Extract the (x, y) coordinate from the center of the cell holding the provided text.  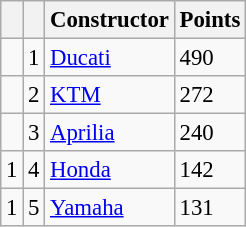
272 (210, 95)
Ducati (110, 58)
3 (34, 133)
142 (210, 170)
Constructor (110, 20)
KTM (110, 95)
5 (34, 208)
4 (34, 170)
240 (210, 133)
Yamaha (110, 208)
Points (210, 20)
Honda (110, 170)
Aprilia (110, 133)
131 (210, 208)
490 (210, 58)
2 (34, 95)
